Return [X, Y] of the center of cell containing provided text 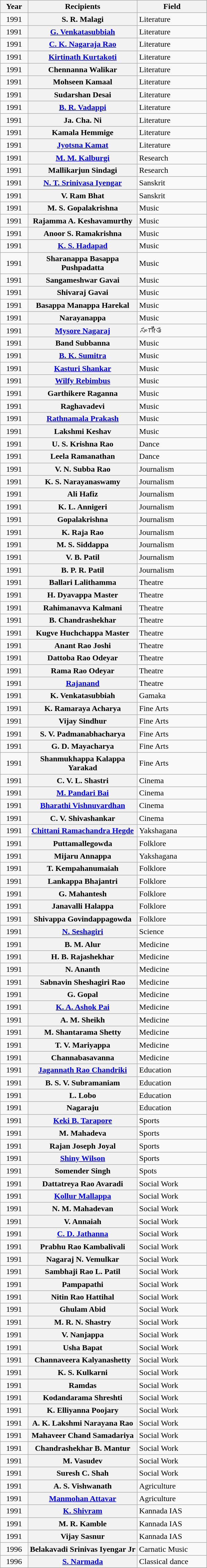
Anoor S. Ramakrishna [83, 233]
K. S. Hadapad [83, 246]
Wilfy Rebimbus [83, 381]
B. S. V. Subramaniam [83, 1083]
K. S. Kulkarni [83, 1372]
Rajanand [83, 683]
N. T. Srinivasa Iyengar [83, 183]
S. Narmada [83, 1561]
M. Shantarama Shetty [83, 1032]
Mohseen Kamaal [83, 82]
Vijay Sasnur [83, 1536]
A. M. Sheikh [83, 1020]
Anant Rao Joshi [83, 645]
ಸಂಗೀತ [172, 330]
C. V. Shivashankar [83, 818]
Rajamma A. Keshavamurthy [83, 221]
M. R. N. Shastry [83, 1322]
V. B. Patil [83, 557]
Manmohan Attavar [83, 1498]
Rahimanavva Kalmani [83, 608]
Chittani Ramachandra Hegde [83, 831]
Field [172, 7]
Kodandarama Shreshti [83, 1398]
Year [14, 7]
Dattatreya Rao Avaradi [83, 1183]
B. Chandrashekhar [83, 620]
Dattoba Rao Odeyar [83, 658]
Carnatic Music [172, 1549]
Rama Rao Odeyar [83, 671]
Belakavadi Srinivas Iyengar Jr [83, 1549]
Mysore Nagaraj [83, 330]
V. N. Subba Rao [83, 469]
Shanmukhappa Kalappa Yarakad [83, 763]
Janavalli Halappa [83, 906]
Kirtinath Kurtakoti [83, 57]
Science [172, 931]
C. V. L. Shastri [83, 780]
Kugve Huchchappa Master [83, 633]
Classical dance [172, 1561]
Mallikarjun Sindagi [83, 170]
Mahaveer Chand Samadariya [83, 1436]
V. Ram Bhat [83, 196]
Gopalakrishna [83, 519]
M. M. Kalburgi [83, 158]
H. B. Rajashekhar [83, 957]
Kamala Hemmige [83, 132]
Vijay Sindhur [83, 721]
S. V. Padmanabhacharya [83, 734]
K. Raja Rao [83, 532]
Mijaru Annappa [83, 856]
Ali Hafiz [83, 494]
Bharathi Vishnuvardhan [83, 806]
Narayanappa [83, 318]
T. V. Mariyappa [83, 1045]
Lankappa Bhajantri [83, 881]
Band Subbanna [83, 343]
Channabasavanna [83, 1058]
B. M. Alur [83, 944]
Leela Ramanathan [83, 456]
Basappa Manappa Harekal [83, 305]
Nitin Rao Hattihal [83, 1297]
A. K. Lakshmi Narayana Rao [83, 1423]
K. Shivram [83, 1511]
C. K. Nagaraja Rao [83, 44]
Lakshmi Keshav [83, 431]
Rathnamala Prakash [83, 419]
U. S. Krishna Rao [83, 444]
M. Mahadeva [83, 1133]
K. A. Ashok Pai [83, 1007]
B. R. Vadappi [83, 107]
Shivaraj Gavai [83, 293]
Shivappa Govindappagowda [83, 919]
G. Venkatasubbiah [83, 32]
Prabhu Rao Kambalivali [83, 1247]
Ramdas [83, 1385]
Jagannath Rao Chandriki [83, 1070]
M. S. Gopalakrishna [83, 208]
A. S. Vishwanath [83, 1486]
Recipients [83, 7]
Ja. Cha. Ni [83, 120]
Chandrashekhar B. Mantur [83, 1448]
Channaveera Kalyanashetty [83, 1360]
B. P. R. Patil [83, 570]
M. S. Siddappa [83, 545]
Usha Bapat [83, 1347]
G. D. Mayacharya [83, 746]
K. Ramaraya Acharya [83, 708]
M. Vasudev [83, 1461]
Suresh C. Shah [83, 1473]
Spots [172, 1171]
Sabnavin Sheshagiri Rao [83, 982]
N. Ananth [83, 969]
Jyotsna Kamat [83, 145]
Sambhaji Rao L. Patil [83, 1272]
Kasturi Shankar [83, 368]
K. Elliyanna Poojary [83, 1410]
Garthikere Raganna [83, 394]
B. K. Sumitra [83, 356]
Raghavadevi [83, 406]
Somender Singh [83, 1171]
V. Nanjappa [83, 1335]
Nagaraju [83, 1108]
Sudarshan Desai [83, 95]
Gamaka [172, 696]
Rajan Joseph Joyal [83, 1146]
Keki B. Tarapore [83, 1120]
H. Dyavappa Master [83, 595]
Ghulam Abid [83, 1309]
Nagaraj N. Vemulkar [83, 1259]
T. Kempahanumaiah [83, 869]
C. D. Jathanna [83, 1234]
M. R. Kamble [83, 1524]
V. Annaiah [83, 1221]
Chennanna Walikar [83, 70]
G. Gopal [83, 995]
Sangameshwar Gavai [83, 280]
Sharanappa Basappa Pushpadatta [83, 263]
Shiny Wilson [83, 1158]
Pampapathi [83, 1284]
Ballari Lalithamma [83, 583]
Puttamallegowda [83, 843]
M. Pandari Bai [83, 793]
G. Mahantesh [83, 894]
N. M. Mahadevan [83, 1209]
S. R. Malagi [83, 19]
N. Seshagiri [83, 931]
K. Venkatasubbiah [83, 696]
L. Lobo [83, 1095]
K. S. Narayanaswamy [83, 482]
Kollur Mallappa [83, 1196]
K. L. Annigeri [83, 507]
